Locate the cell with the specified text and output its [X, Y] center coordinate. 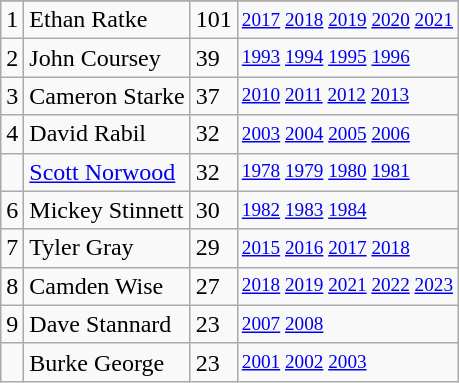
1978 1979 1980 1981 [347, 172]
Mickey Stinnett [107, 210]
2010 2011 2012 2013 [347, 96]
9 [12, 324]
Scott Norwood [107, 172]
Camden Wise [107, 286]
2 [12, 58]
Dave Stannard [107, 324]
John Coursey [107, 58]
37 [214, 96]
4 [12, 134]
101 [214, 20]
1993 1994 1995 1996 [347, 58]
2018 2019 2021 2022 2023 [347, 286]
1 [12, 20]
2003 2004 2005 2006 [347, 134]
Burke George [107, 362]
6 [12, 210]
Tyler Gray [107, 248]
3 [12, 96]
2007 2008 [347, 324]
8 [12, 286]
7 [12, 248]
1982 1983 1984 [347, 210]
27 [214, 286]
Ethan Ratke [107, 20]
2017 2018 2019 2020 2021 [347, 20]
Cameron Starke [107, 96]
David Rabil [107, 134]
30 [214, 210]
39 [214, 58]
2001 2002 2003 [347, 362]
2015 2016 2017 2018 [347, 248]
29 [214, 248]
